Scan for the cell matching the given text and deliver its [X, Y] coordinate at center. 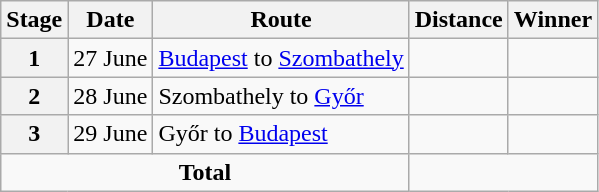
1 [34, 58]
29 June [110, 134]
Route [281, 20]
27 June [110, 58]
Distance [458, 20]
Budapest to Szombathely [281, 58]
Date [110, 20]
Total [205, 172]
Szombathely to Győr [281, 96]
Stage [34, 20]
Győr to Budapest [281, 134]
2 [34, 96]
28 June [110, 96]
3 [34, 134]
Winner [552, 20]
